From the cell containing the given text, extract its center point as (X, Y) coordinate. 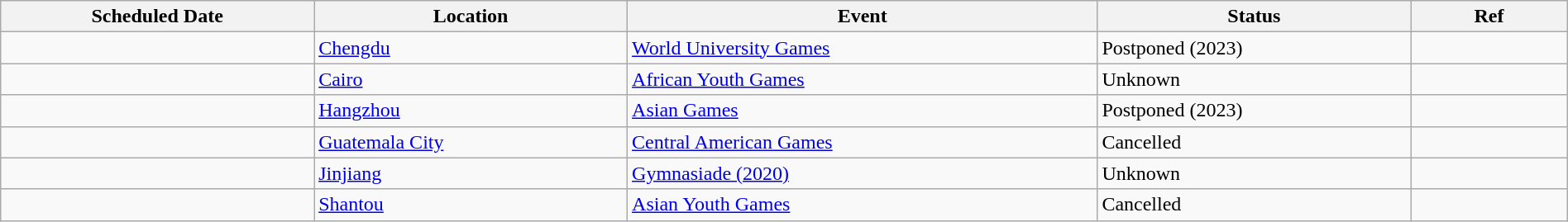
World University Games (863, 48)
Cairo (471, 79)
Gymnasiade (2020) (863, 173)
Scheduled Date (157, 17)
Shantou (471, 205)
Event (863, 17)
Ref (1489, 17)
Hangzhou (471, 111)
Location (471, 17)
Asian Youth Games (863, 205)
Asian Games (863, 111)
African Youth Games (863, 79)
Central American Games (863, 142)
Jinjiang (471, 173)
Chengdu (471, 48)
Guatemala City (471, 142)
Status (1254, 17)
